Extract the [X, Y] coordinate from the center of the cell holding the provided text.  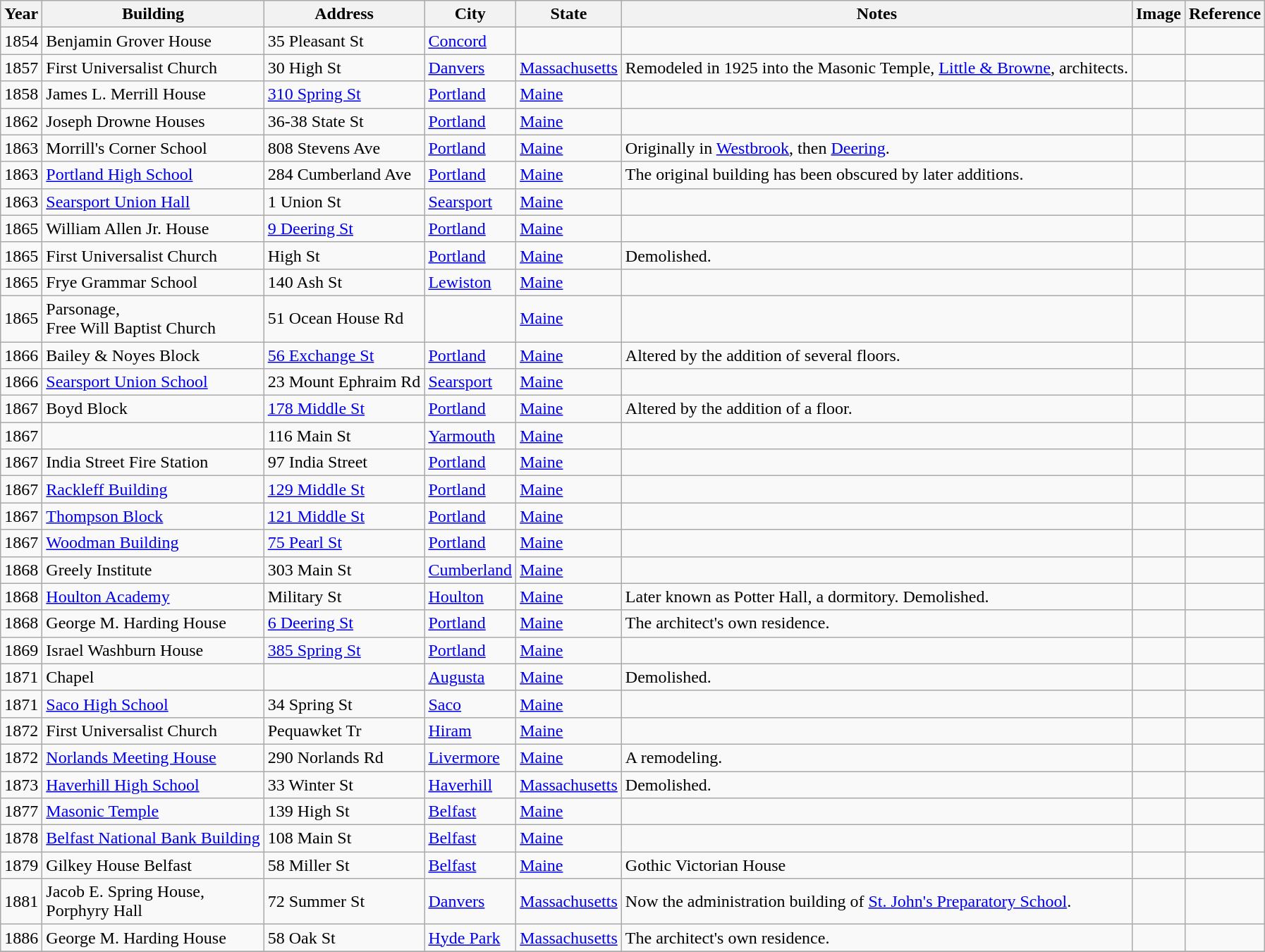
121 Middle St [344, 516]
Augusta [470, 677]
The original building has been obscured by later additions. [876, 175]
1878 [21, 838]
Searsport Union School [153, 382]
Image [1158, 14]
58 Oak St [344, 938]
56 Exchange St [344, 355]
Reference [1224, 14]
75 Pearl St [344, 543]
1 Union St [344, 202]
51 Ocean House Rd [344, 319]
33 Winter St [344, 785]
Hyde Park [470, 938]
139 High St [344, 812]
Houlton Academy [153, 597]
Cumberland [470, 570]
India Street Fire Station [153, 463]
34 Spring St [344, 704]
Joseph Drowne Houses [153, 121]
City [470, 14]
Yarmouth [470, 436]
Address [344, 14]
35 Pleasant St [344, 41]
310 Spring St [344, 94]
Parsonage,Free Will Baptist Church [153, 319]
Norlands Meeting House [153, 757]
1886 [21, 938]
178 Middle St [344, 409]
Pequawket Tr [344, 731]
Concord [470, 41]
129 Middle St [344, 489]
1877 [21, 812]
High St [344, 255]
Gothic Victorian House [876, 865]
284 Cumberland Ave [344, 175]
1879 [21, 865]
30 High St [344, 68]
Benjamin Grover House [153, 41]
Remodeled in 1925 into the Masonic Temple, Little & Browne, architects. [876, 68]
Originally in Westbrook, then Deering. [876, 148]
Haverhill High School [153, 785]
1869 [21, 650]
Woodman Building [153, 543]
Year [21, 14]
58 Miller St [344, 865]
116 Main St [344, 436]
Later known as Potter Hall, a dormitory. Demolished. [876, 597]
Greely Institute [153, 570]
Chapel [153, 677]
Israel Washburn House [153, 650]
Lewiston [470, 282]
State [569, 14]
1854 [21, 41]
23 Mount Ephraim Rd [344, 382]
Livermore [470, 757]
Notes [876, 14]
Altered by the addition of several floors. [876, 355]
Rackleff Building [153, 489]
Building [153, 14]
Thompson Block [153, 516]
6 Deering St [344, 623]
140 Ash St [344, 282]
Altered by the addition of a floor. [876, 409]
William Allen Jr. House [153, 228]
Saco High School [153, 704]
Bailey & Noyes Block [153, 355]
97 India Street [344, 463]
385 Spring St [344, 650]
Morrill's Corner School [153, 148]
108 Main St [344, 838]
1881 [21, 901]
1858 [21, 94]
Frye Grammar School [153, 282]
Houlton [470, 597]
303 Main St [344, 570]
A remodeling. [876, 757]
Now the administration building of St. John's Preparatory School. [876, 901]
36-38 State St [344, 121]
Portland High School [153, 175]
Saco [470, 704]
Masonic Temple [153, 812]
72 Summer St [344, 901]
1857 [21, 68]
Hiram [470, 731]
Military St [344, 597]
Haverhill [470, 785]
Gilkey House Belfast [153, 865]
290 Norlands Rd [344, 757]
Belfast National Bank Building [153, 838]
808 Stevens Ave [344, 148]
Searsport Union Hall [153, 202]
Boyd Block [153, 409]
Jacob E. Spring House,Porphyry Hall [153, 901]
9 Deering St [344, 228]
1873 [21, 785]
1862 [21, 121]
James L. Merrill House [153, 94]
